Pinpoint the cell where the given text exists, returning its (X, Y) midpoint coordinate. 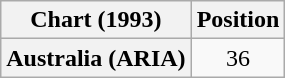
Position (238, 20)
Chart (1993) (96, 20)
36 (238, 58)
Australia (ARIA) (96, 58)
